Determine the [x, y] coordinate at the center of the cell enclosing the given text.  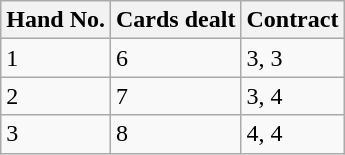
3, 3 [292, 58]
8 [176, 134]
2 [56, 96]
7 [176, 96]
3, 4 [292, 96]
3 [56, 134]
Contract [292, 20]
4, 4 [292, 134]
Cards dealt [176, 20]
6 [176, 58]
Hand No. [56, 20]
1 [56, 58]
